Scan for the cell matching the given text and deliver its (x, y) coordinate at center. 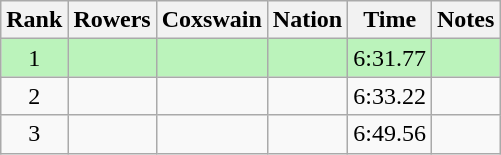
Rowers (112, 20)
2 (34, 96)
Time (390, 20)
1 (34, 58)
Coxswain (212, 20)
Rank (34, 20)
6:49.56 (390, 134)
3 (34, 134)
Notes (465, 20)
6:31.77 (390, 58)
Nation (307, 20)
6:33.22 (390, 96)
